Pinpoint the cell where the given text exists, returning its [X, Y] midpoint coordinate. 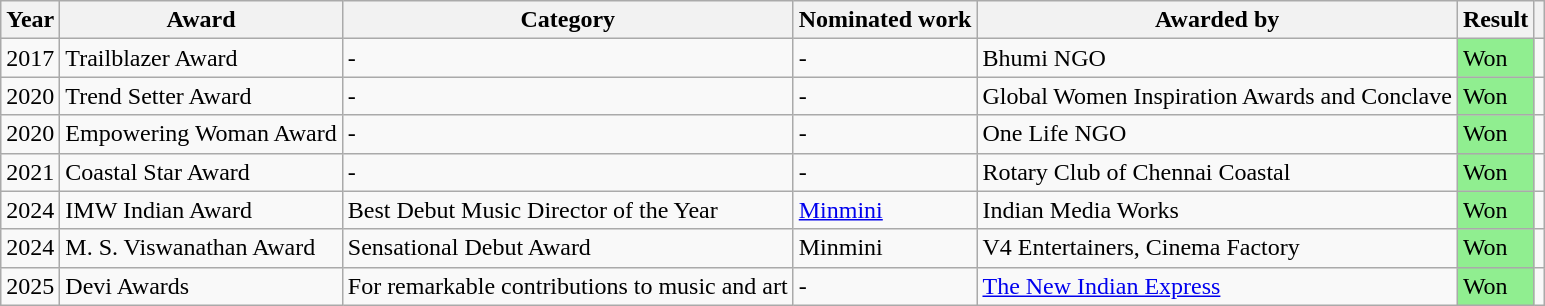
For remarkable contributions to music and art [568, 286]
IMW Indian Award [201, 210]
Sensational Debut Award [568, 248]
Global Women Inspiration Awards and Conclave [1217, 96]
One Life NGO [1217, 134]
Trailblazer Award [201, 58]
The New Indian Express [1217, 286]
Awarded by [1217, 20]
M. S. Viswanathan Award [201, 248]
Bhumi NGO [1217, 58]
Empowering Woman Award [201, 134]
Best Debut Music Director of the Year [568, 210]
2017 [30, 58]
Year [30, 20]
Category [568, 20]
Nominated work [885, 20]
Trend Setter Award [201, 96]
Rotary Club of Chennai Coastal [1217, 172]
Coastal Star Award [201, 172]
Devi Awards [201, 286]
Award [201, 20]
V4 Entertainers, Cinema Factory [1217, 248]
2025 [30, 286]
2021 [30, 172]
Result [1495, 20]
Indian Media Works [1217, 210]
